Search for the cell housing the specified text and yield its (x, y) center coordinate. 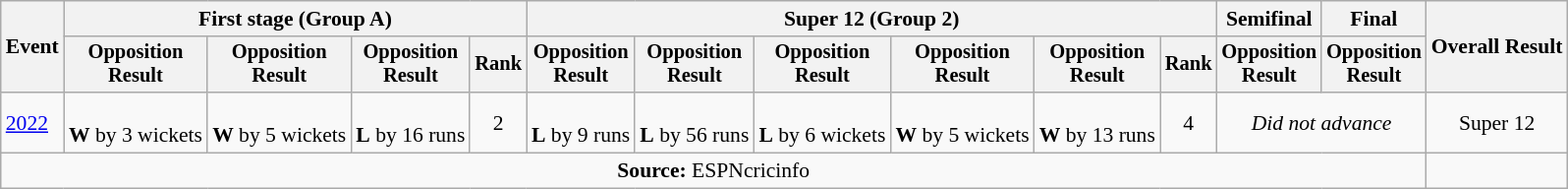
Event (32, 47)
Did not advance (1320, 122)
W by 3 wickets (136, 122)
Source: ESPNcricinfo (713, 171)
L by 6 wickets (821, 122)
4 (1189, 122)
Final (1373, 19)
2 (498, 122)
Semifinal (1269, 19)
Overall Result (1497, 47)
First stage (Group A) (295, 19)
W by 13 runs (1097, 122)
L by 16 runs (411, 122)
L by 9 runs (581, 122)
Super 12 (1497, 122)
Super 12 (Group 2) (871, 19)
2022 (32, 122)
L by 56 runs (694, 122)
